Provide the [x, y] coordinate of the cell's center where the given text is located.  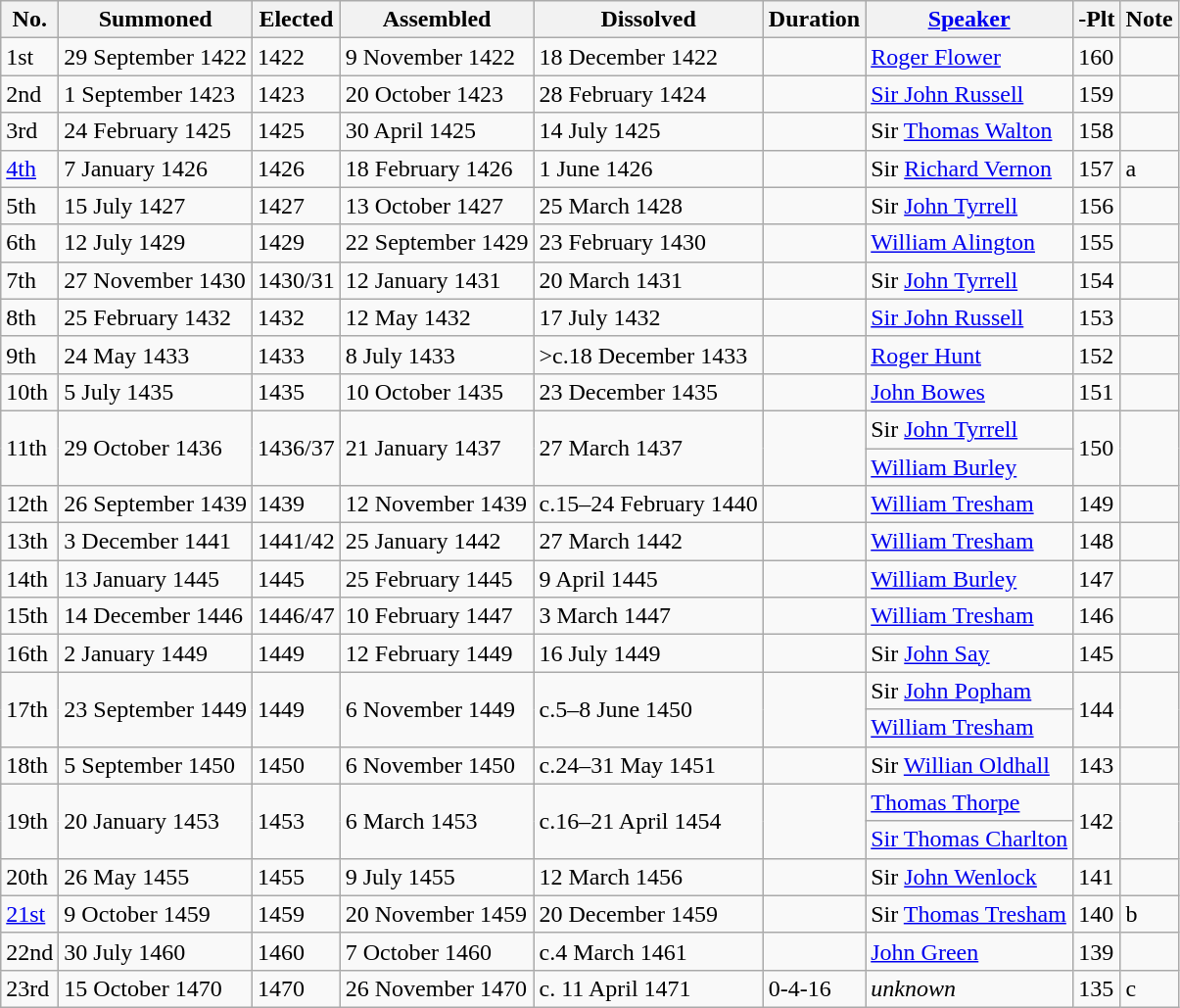
24 February 1425 [156, 131]
20 January 1453 [156, 821]
Speaker [969, 20]
1439 [297, 504]
Elected [297, 20]
27 March 1437 [648, 448]
19th [29, 821]
Roger Flower [969, 57]
8th [29, 317]
Assembled [437, 20]
12 November 1439 [437, 504]
15th [29, 616]
14th [29, 579]
1433 [297, 355]
13th [29, 542]
13 October 1427 [437, 206]
1 September 1423 [156, 94]
11th [29, 448]
1427 [297, 206]
1455 [297, 877]
13 January 1445 [156, 579]
9 October 1459 [156, 914]
6 November 1449 [437, 709]
1446/47 [297, 616]
23 September 1449 [156, 709]
1429 [297, 243]
23 December 1435 [648, 392]
Dissolved [648, 20]
25 January 1442 [437, 542]
John Bowes [969, 392]
1453 [297, 821]
1459 [297, 914]
6 March 1453 [437, 821]
21 January 1437 [437, 448]
15 July 1427 [156, 206]
139 [1097, 951]
unknown [969, 988]
17th [29, 709]
23 February 1430 [648, 243]
3rd [29, 131]
143 [1097, 765]
154 [1097, 280]
135 [1097, 988]
20th [29, 877]
c. 11 April 1471 [648, 988]
10th [29, 392]
159 [1097, 94]
18th [29, 765]
12 January 1431 [437, 280]
18 February 1426 [437, 168]
9 July 1455 [437, 877]
152 [1097, 355]
153 [1097, 317]
158 [1097, 131]
c.5–8 June 1450 [648, 709]
10 February 1447 [437, 616]
c.15–24 February 1440 [648, 504]
Sir John Wenlock [969, 877]
Duration [814, 20]
Note [1150, 20]
No. [29, 20]
12 March 1456 [648, 877]
2nd [29, 94]
1425 [297, 131]
0-4-16 [814, 988]
24 May 1433 [156, 355]
a [1150, 168]
27 March 1442 [648, 542]
30 April 1425 [437, 131]
1423 [297, 94]
25 February 1432 [156, 317]
9 November 1422 [437, 57]
25 March 1428 [648, 206]
2 January 1449 [156, 653]
140 [1097, 914]
c.4 March 1461 [648, 951]
Sir Willian Oldhall [969, 765]
c [1150, 988]
12 May 1432 [437, 317]
4th [29, 168]
18 December 1422 [648, 57]
6th [29, 243]
1450 [297, 765]
27 November 1430 [156, 280]
1426 [297, 168]
22nd [29, 951]
15 October 1470 [156, 988]
7 October 1460 [437, 951]
21st [29, 914]
7 January 1426 [156, 168]
29 October 1436 [156, 448]
146 [1097, 616]
5 September 1450 [156, 765]
9 April 1445 [648, 579]
Sir Thomas Tresham [969, 914]
156 [1097, 206]
148 [1097, 542]
Summoned [156, 20]
14 July 1425 [648, 131]
>c.18 December 1433 [648, 355]
1460 [297, 951]
16th [29, 653]
155 [1097, 243]
Sir Thomas Walton [969, 131]
Sir John Popham [969, 691]
1441/42 [297, 542]
Sir Thomas Charlton [969, 840]
150 [1097, 448]
1470 [297, 988]
26 September 1439 [156, 504]
Sir Richard Vernon [969, 168]
23rd [29, 988]
3 March 1447 [648, 616]
14 December 1446 [156, 616]
26 May 1455 [156, 877]
142 [1097, 821]
17 July 1432 [648, 317]
1st [29, 57]
9th [29, 355]
20 October 1423 [437, 94]
Thomas Thorpe [969, 802]
144 [1097, 709]
20 November 1459 [437, 914]
10 October 1435 [437, 392]
c.24–31 May 1451 [648, 765]
Roger Hunt [969, 355]
1 June 1426 [648, 168]
22 September 1429 [437, 243]
3 December 1441 [156, 542]
-Plt [1097, 20]
149 [1097, 504]
William Alington [969, 243]
1432 [297, 317]
7th [29, 280]
1422 [297, 57]
20 March 1431 [648, 280]
145 [1097, 653]
12 February 1449 [437, 653]
147 [1097, 579]
160 [1097, 57]
12 July 1429 [156, 243]
8 July 1433 [437, 355]
1436/37 [297, 448]
5 July 1435 [156, 392]
151 [1097, 392]
1445 [297, 579]
141 [1097, 877]
29 September 1422 [156, 57]
12th [29, 504]
5th [29, 206]
1435 [297, 392]
25 February 1445 [437, 579]
26 November 1470 [437, 988]
c.16–21 April 1454 [648, 821]
28 February 1424 [648, 94]
John Green [969, 951]
Sir John Say [969, 653]
20 December 1459 [648, 914]
b [1150, 914]
157 [1097, 168]
1430/31 [297, 280]
16 July 1449 [648, 653]
30 July 1460 [156, 951]
6 November 1450 [437, 765]
